Identify which cell holds the provided text, then report its [X, Y] central coordinate. 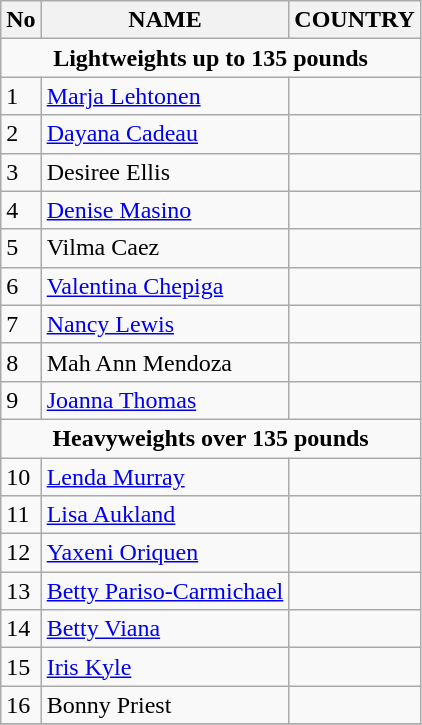
Lenda Murray [165, 477]
2 [21, 134]
Vilma Caez [165, 248]
Lightweights up to 135 pounds [211, 58]
4 [21, 210]
Dayana Cadeau [165, 134]
Heavyweights over 135 pounds [211, 438]
14 [21, 629]
Nancy Lewis [165, 324]
10 [21, 477]
1 [21, 96]
Joanna Thomas [165, 400]
16 [21, 705]
Denise Masino [165, 210]
No [21, 20]
3 [21, 172]
15 [21, 667]
COUNTRY [355, 20]
Desiree Ellis [165, 172]
Iris Kyle [165, 667]
Lisa Aukland [165, 515]
Betty Viana [165, 629]
Bonny Priest [165, 705]
NAME [165, 20]
Marja Lehtonen [165, 96]
8 [21, 362]
11 [21, 515]
12 [21, 553]
9 [21, 400]
5 [21, 248]
6 [21, 286]
Valentina Chepiga [165, 286]
Mah Ann Mendoza [165, 362]
Yaxeni Oriquen [165, 553]
Betty Pariso-Carmichael [165, 591]
7 [21, 324]
13 [21, 591]
